Locate the cell with the specified text and output its [X, Y] center coordinate. 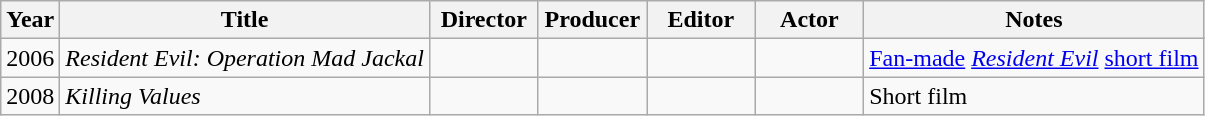
Resident Evil: Operation Mad Jackal [245, 58]
Fan-made Resident Evil short film [1034, 58]
Short film [1034, 96]
2006 [30, 58]
Producer [592, 20]
Notes [1034, 20]
2008 [30, 96]
Killing Values [245, 96]
Year [30, 20]
Editor [702, 20]
Director [484, 20]
Title [245, 20]
Actor [810, 20]
